Detect which cell encompasses the target text, then output its [x, y] center coordinate. 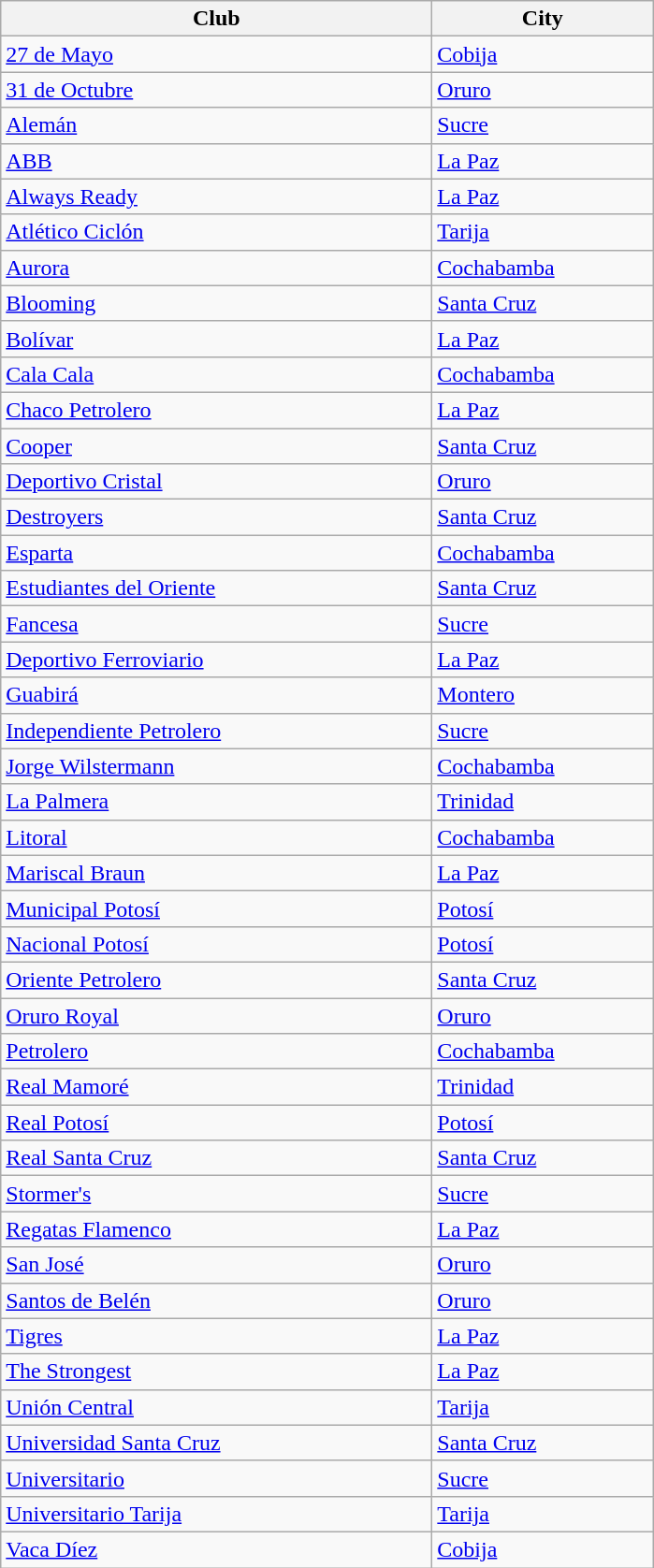
Esparta [217, 553]
Stormer's [217, 1194]
ABB [217, 161]
Cala Cala [217, 374]
Litoral [217, 837]
Destroyers [217, 517]
Montero [543, 695]
Deportivo Cristal [217, 482]
Oriente Petrolero [217, 980]
Universitario Tarija [217, 1514]
Real Santa Cruz [217, 1158]
Chaco Petrolero [217, 410]
Tigres [217, 1336]
Universidad Santa Cruz [217, 1443]
Atlético Ciclón [217, 232]
La Palmera [217, 802]
Universitario [217, 1478]
Nacional Potosí [217, 944]
Vaca Díez [217, 1549]
Santos de Belén [217, 1300]
Independiente Petrolero [217, 731]
Deportivo Ferroviario [217, 660]
Blooming [217, 303]
Fancesa [217, 624]
Real Potosí [217, 1123]
Municipal Potosí [217, 908]
Real Mamoré [217, 1087]
31 de Octubre [217, 90]
Always Ready [217, 196]
Guabirá [217, 695]
Petrolero [217, 1052]
The Strongest [217, 1372]
Club [217, 19]
San José [217, 1265]
Bolívar [217, 339]
Jorge Wilstermann [217, 766]
Oruro Royal [217, 1015]
Unión Central [217, 1407]
27 de Mayo [217, 54]
Alemán [217, 125]
Cooper [217, 446]
Estudiantes del Oriente [217, 588]
Mariscal Braun [217, 873]
City [543, 19]
Regatas Flamenco [217, 1229]
Aurora [217, 268]
